Provide the (X, Y) coordinate of the cell's center where the given text is located.  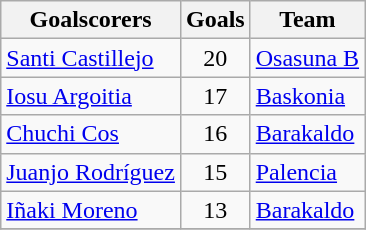
Baskonia (307, 96)
Team (307, 20)
Goalscorers (91, 20)
13 (215, 210)
Juanjo Rodríguez (91, 172)
Iñaki Moreno (91, 210)
15 (215, 172)
Palencia (307, 172)
Iosu Argoitia (91, 96)
16 (215, 134)
Osasuna B (307, 58)
17 (215, 96)
Santi Castillejo (91, 58)
Chuchi Cos (91, 134)
Goals (215, 20)
20 (215, 58)
